Search for the cell housing the specified text and yield its (x, y) center coordinate. 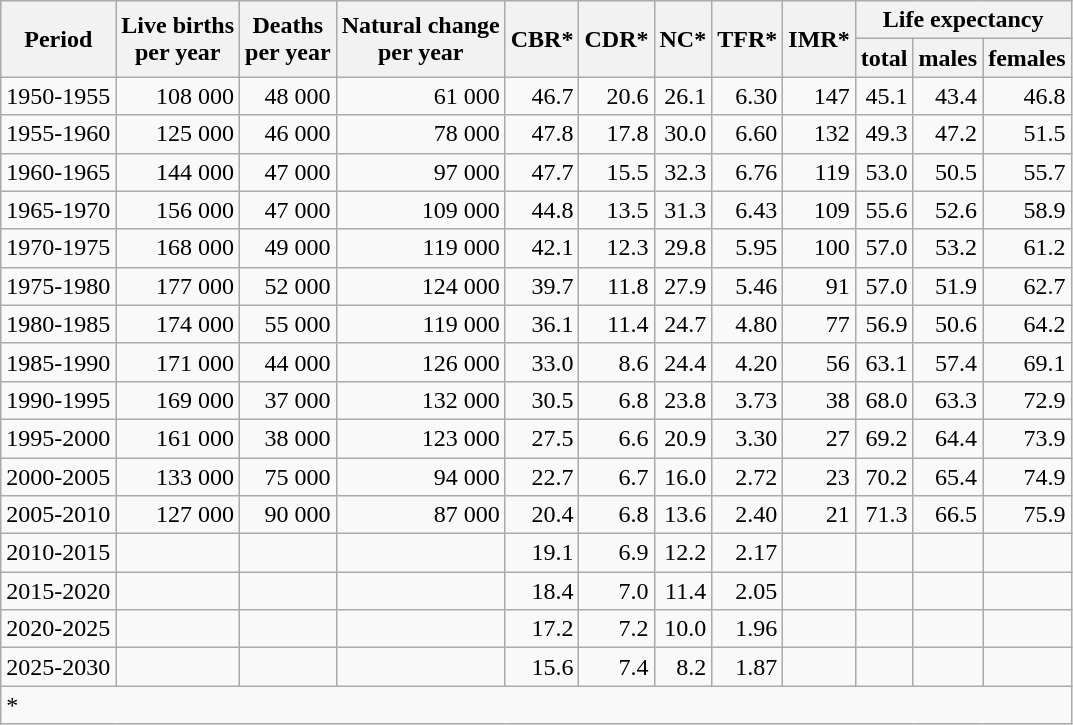
24.4 (683, 362)
1990-1995 (58, 400)
7.4 (616, 667)
1955-1960 (58, 134)
3.30 (748, 438)
3.73 (748, 400)
6.7 (616, 477)
44 000 (288, 362)
4.80 (748, 324)
50.5 (948, 172)
1975-1980 (58, 286)
total (884, 58)
Deathsper year (288, 39)
87 000 (420, 515)
72.9 (1027, 400)
52 000 (288, 286)
17.2 (542, 629)
62.7 (1027, 286)
75.9 (1027, 515)
1995-2000 (58, 438)
2.05 (748, 591)
127 000 (178, 515)
2020-2025 (58, 629)
70.2 (884, 477)
47.7 (542, 172)
109 (819, 210)
32.3 (683, 172)
6.9 (616, 553)
29.8 (683, 248)
5.95 (748, 248)
174 000 (178, 324)
26.1 (683, 96)
4.20 (748, 362)
61 000 (420, 96)
55 000 (288, 324)
38 000 (288, 438)
133 000 (178, 477)
125 000 (178, 134)
20.6 (616, 96)
NC* (683, 39)
73.9 (1027, 438)
69.1 (1027, 362)
1960-1965 (58, 172)
20.9 (683, 438)
8.2 (683, 667)
5.46 (748, 286)
2.17 (748, 553)
42.1 (542, 248)
19.1 (542, 553)
27.5 (542, 438)
31.3 (683, 210)
2.40 (748, 515)
12.3 (616, 248)
69.2 (884, 438)
58.9 (1027, 210)
132 (819, 134)
Live birthsper year (178, 39)
144 000 (178, 172)
123 000 (420, 438)
46.7 (542, 96)
126 000 (420, 362)
38 (819, 400)
45.1 (884, 96)
57.4 (948, 362)
39.7 (542, 286)
37 000 (288, 400)
64.2 (1027, 324)
1985-1990 (58, 362)
124 000 (420, 286)
27.9 (683, 286)
66.5 (948, 515)
97 000 (420, 172)
30.0 (683, 134)
1970-1975 (58, 248)
2010-2015 (58, 553)
132 000 (420, 400)
6.60 (748, 134)
1.87 (748, 667)
49.3 (884, 134)
36.1 (542, 324)
52.6 (948, 210)
12.2 (683, 553)
10.0 (683, 629)
63.3 (948, 400)
94 000 (420, 477)
53.2 (948, 248)
119 (819, 172)
1.96 (748, 629)
males (948, 58)
46 000 (288, 134)
Natural changeper year (420, 39)
1965-1970 (58, 210)
18.4 (542, 591)
75 000 (288, 477)
169 000 (178, 400)
6.43 (748, 210)
27 (819, 438)
* (536, 705)
171 000 (178, 362)
2000-2005 (58, 477)
68.0 (884, 400)
2.72 (748, 477)
90 000 (288, 515)
109 000 (420, 210)
15.5 (616, 172)
47.2 (948, 134)
TFR* (748, 39)
156 000 (178, 210)
63.1 (884, 362)
8.6 (616, 362)
7.0 (616, 591)
108 000 (178, 96)
24.7 (683, 324)
51.9 (948, 286)
7.2 (616, 629)
65.4 (948, 477)
55.7 (1027, 172)
50.6 (948, 324)
56 (819, 362)
74.9 (1027, 477)
49 000 (288, 248)
17.8 (616, 134)
53.0 (884, 172)
177 000 (178, 286)
55.6 (884, 210)
23.8 (683, 400)
Life expectancy (963, 20)
16.0 (683, 477)
1980-1985 (58, 324)
6.76 (748, 172)
15.6 (542, 667)
71.3 (884, 515)
2015-2020 (58, 591)
30.5 (542, 400)
13.5 (616, 210)
11.8 (616, 286)
IMR* (819, 39)
61.2 (1027, 248)
147 (819, 96)
48 000 (288, 96)
78 000 (420, 134)
91 (819, 286)
22.7 (542, 477)
77 (819, 324)
23 (819, 477)
161 000 (178, 438)
13.6 (683, 515)
33.0 (542, 362)
1950-1955 (58, 96)
46.8 (1027, 96)
56.9 (884, 324)
20.4 (542, 515)
6.6 (616, 438)
6.30 (748, 96)
43.4 (948, 96)
females (1027, 58)
CBR* (542, 39)
64.4 (948, 438)
21 (819, 515)
Period (58, 39)
44.8 (542, 210)
100 (819, 248)
2025-2030 (58, 667)
2005-2010 (58, 515)
51.5 (1027, 134)
CDR* (616, 39)
47.8 (542, 134)
168 000 (178, 248)
